Extract the (X, Y) coordinate from the center of the cell holding the provided text.  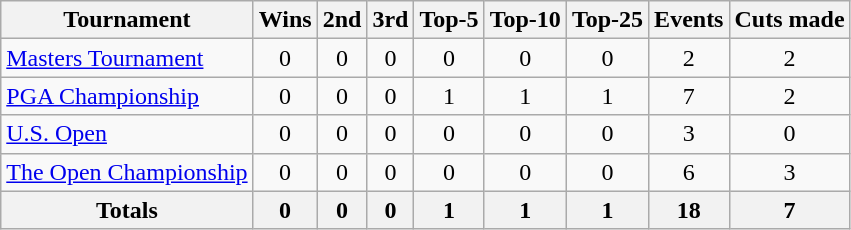
Events (689, 20)
3rd (390, 20)
Top-10 (525, 20)
18 (689, 210)
Totals (127, 210)
2nd (342, 20)
Cuts made (790, 20)
Masters Tournament (127, 58)
U.S. Open (127, 134)
Wins (285, 20)
Top-25 (607, 20)
Top-5 (449, 20)
PGA Championship (127, 96)
6 (689, 172)
Tournament (127, 20)
The Open Championship (127, 172)
